Identify which cell holds the provided text, then report its [x, y] central coordinate. 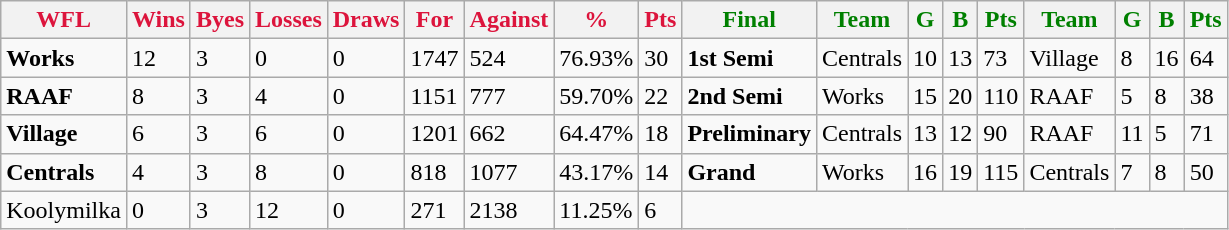
Against [509, 20]
71 [1206, 134]
For [434, 20]
50 [1206, 172]
43.17% [596, 172]
Preliminary [750, 134]
10 [926, 58]
1st Semi [750, 58]
22 [660, 96]
Final [750, 20]
1077 [509, 172]
38 [1206, 96]
11 [1132, 134]
WFL [64, 20]
Wins [158, 20]
1201 [434, 134]
14 [660, 172]
19 [960, 172]
2138 [509, 210]
110 [1001, 96]
Koolymilka [64, 210]
76.93% [596, 58]
2nd Semi [750, 96]
30 [660, 58]
18 [660, 134]
15 [926, 96]
115 [1001, 172]
271 [434, 210]
Draws [366, 20]
20 [960, 96]
Byes [220, 20]
1151 [434, 96]
% [596, 20]
11.25% [596, 210]
818 [434, 172]
1747 [434, 58]
64.47% [596, 134]
777 [509, 96]
524 [509, 58]
Grand [750, 172]
7 [1132, 172]
Losses [289, 20]
59.70% [596, 96]
90 [1001, 134]
64 [1206, 58]
73 [1001, 58]
662 [509, 134]
